Scan for the cell matching the given text and deliver its (x, y) coordinate at center. 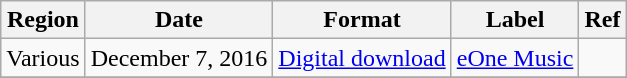
Region (43, 20)
eOne Music (515, 58)
Digital download (362, 58)
Various (43, 58)
Date (179, 20)
Ref (602, 20)
Format (362, 20)
Label (515, 20)
December 7, 2016 (179, 58)
